Determine the (X, Y) coordinate at the center of the cell enclosing the given text.  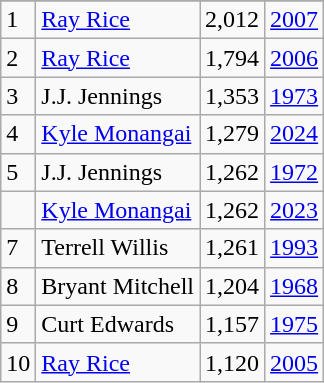
2023 (294, 210)
Curt Edwards (118, 324)
2 (18, 58)
1,261 (232, 248)
1975 (294, 324)
1972 (294, 172)
9 (18, 324)
1 (18, 20)
Terrell Willis (118, 248)
1,204 (232, 286)
2007 (294, 20)
1,279 (232, 134)
10 (18, 362)
1,120 (232, 362)
2005 (294, 362)
7 (18, 248)
5 (18, 172)
4 (18, 134)
1968 (294, 286)
1,353 (232, 96)
3 (18, 96)
1,157 (232, 324)
Bryant Mitchell (118, 286)
2006 (294, 58)
1973 (294, 96)
2024 (294, 134)
1993 (294, 248)
1,794 (232, 58)
2,012 (232, 20)
8 (18, 286)
